Search for the cell housing the specified text and yield its (x, y) center coordinate. 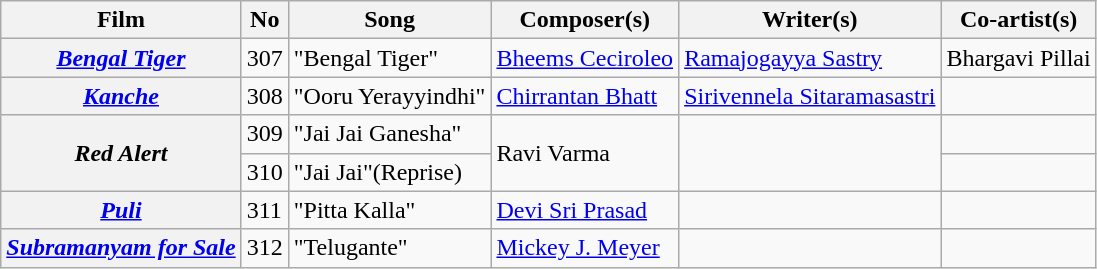
307 (264, 58)
Composer(s) (585, 20)
312 (264, 248)
No (264, 20)
Devi Sri Prasad (585, 210)
Bheems Ceciroleo (585, 58)
Film (121, 20)
Ramajogayya Sastry (810, 58)
Chirrantan Bhatt (585, 96)
Song (390, 20)
Bhargavi Pillai (1018, 58)
Writer(s) (810, 20)
Red Alert (121, 153)
Sirivennela Sitaramasastri (810, 96)
310 (264, 172)
308 (264, 96)
Co-artist(s) (1018, 20)
"Pitta Kalla" (390, 210)
Bengal Tiger (121, 58)
"Jai Jai"(Reprise) (390, 172)
"Ooru Yerayyindhi" (390, 96)
Subramanyam for Sale (121, 248)
Kanche (121, 96)
311 (264, 210)
Mickey J. Meyer (585, 248)
"Telugante" (390, 248)
Puli (121, 210)
309 (264, 134)
"Jai Jai Ganesha" (390, 134)
"Bengal Tiger" (390, 58)
Ravi Varma (585, 153)
